For the text-containing cell, return its midpoint in (X, Y) coordinate format. 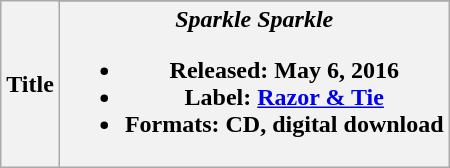
Sparkle SparkleReleased: May 6, 2016Label: Razor & TieFormats: CD, digital download (254, 84)
Title (30, 84)
